Return (x, y) of the center of cell containing provided text 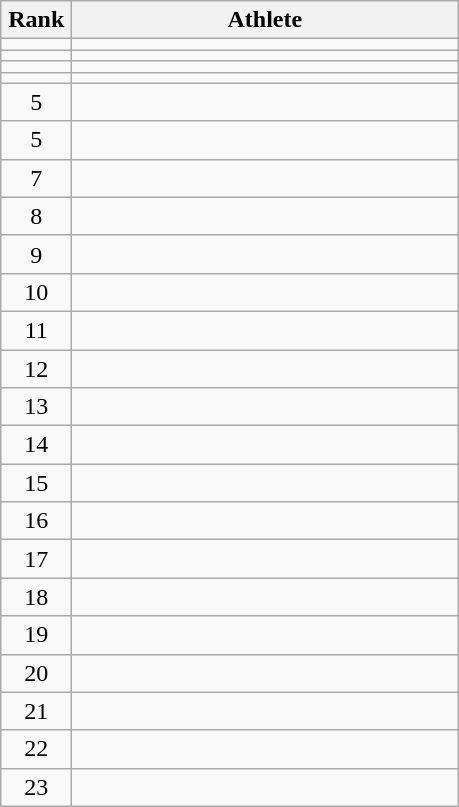
20 (36, 673)
Athlete (265, 20)
12 (36, 369)
14 (36, 445)
13 (36, 407)
9 (36, 254)
23 (36, 787)
19 (36, 635)
16 (36, 521)
10 (36, 292)
7 (36, 178)
21 (36, 711)
17 (36, 559)
Rank (36, 20)
8 (36, 216)
22 (36, 749)
15 (36, 483)
11 (36, 330)
18 (36, 597)
